Output the (x, y) coordinate of the center of the cell containing the given text.  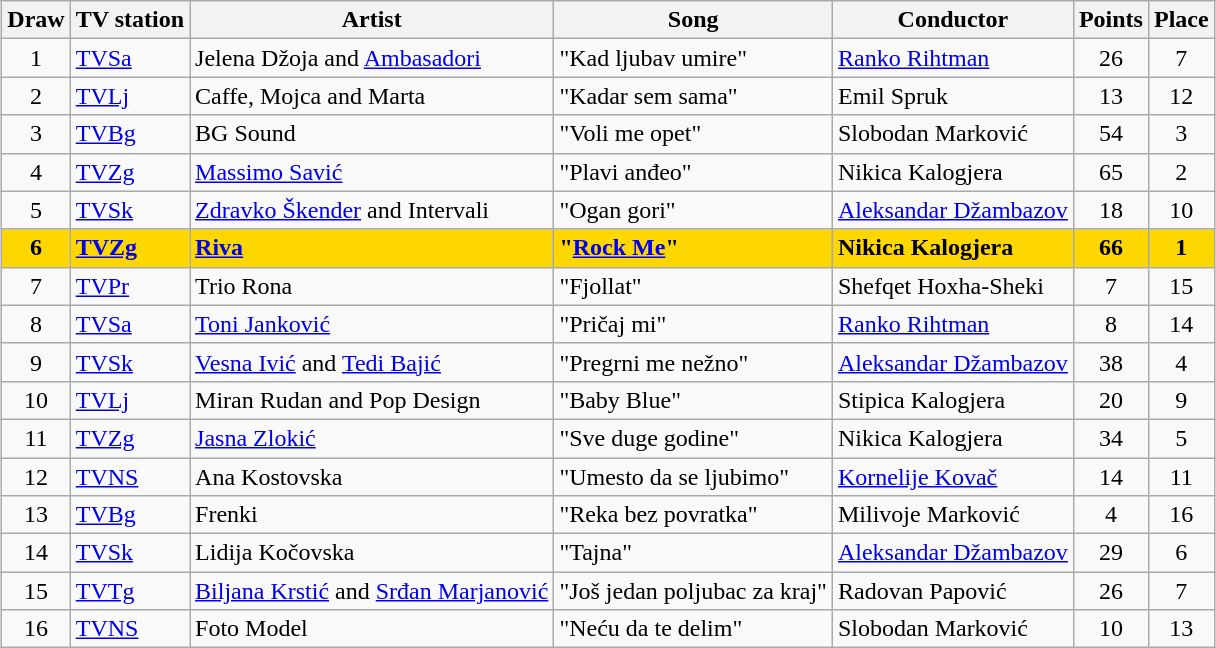
"Pričaj mi" (694, 324)
TV station (130, 20)
"Sve duge godine" (694, 438)
Place (1181, 20)
Foto Model (372, 629)
"Plavi anđeo" (694, 172)
"Ogan gori" (694, 210)
Trio Rona (372, 286)
Biljana Krstić and Srđan Marjanović (372, 591)
34 (1110, 438)
Stipica Kalogjera (952, 400)
Miran Rudan and Pop Design (372, 400)
Kornelije Kovač (952, 477)
"Još jedan poljubac za kraj" (694, 591)
Lidija Kočovska (372, 553)
66 (1110, 248)
"Kad ljubav umire" (694, 58)
Artist (372, 20)
"Umesto da se ljubimo" (694, 477)
Jasna Zlokić (372, 438)
38 (1110, 362)
Emil Spruk (952, 96)
Massimo Savić (372, 172)
29 (1110, 553)
54 (1110, 134)
Points (1110, 20)
Zdravko Škender and Intervali (372, 210)
Shefqet Hoxha-Sheki (952, 286)
"Voli me opet" (694, 134)
"Fjollat" (694, 286)
BG Sound (372, 134)
Jelena Džoja and Ambasadori (372, 58)
18 (1110, 210)
Song (694, 20)
"Rock Me" (694, 248)
"Baby Blue" (694, 400)
"Reka bez povratka" (694, 515)
Milivoje Marković (952, 515)
Ana Kostovska (372, 477)
20 (1110, 400)
Riva (372, 248)
Draw (36, 20)
Conductor (952, 20)
"Neću da te delim" (694, 629)
TVTg (130, 591)
"Tajna" (694, 553)
Caffe, Mojca and Marta (372, 96)
Frenki (372, 515)
TVPr (130, 286)
Radovan Papović (952, 591)
"Kadar sem sama" (694, 96)
"Pregrni me nežno" (694, 362)
Toni Janković (372, 324)
65 (1110, 172)
Vesna Ivić and Tedi Bajić (372, 362)
